From the cell containing the given text, extract its center point as (X, Y) coordinate. 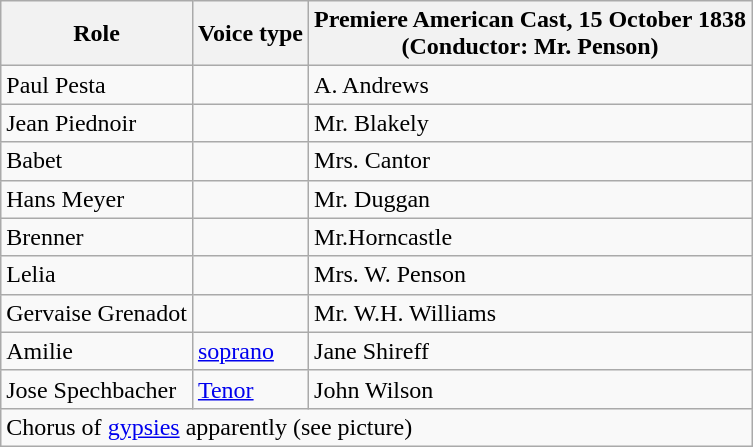
Voice type (250, 34)
Chorus of gypsies apparently (see picture) (376, 427)
Tenor (250, 389)
Premiere American Cast, 15 October 1838(Conductor: Mr. Penson) (530, 34)
Jean Piednoir (97, 123)
Jose Spechbacher (97, 389)
Mr. Duggan (530, 199)
Mr.Horncastle (530, 237)
Mrs. Cantor (530, 161)
Brenner (97, 237)
John Wilson (530, 389)
Mrs. W. Penson (530, 275)
soprano (250, 351)
Babet (97, 161)
Amilie (97, 351)
Role (97, 34)
Jane Shireff (530, 351)
Paul Pesta (97, 85)
Gervaise Grenadot (97, 313)
Mr. W.H. Williams (530, 313)
Mr. Blakely (530, 123)
Lelia (97, 275)
A. Andrews (530, 85)
Hans Meyer (97, 199)
